Locate the cell with the specified text and output its [x, y] center coordinate. 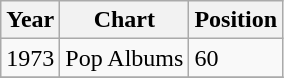
Pop Albums [124, 58]
1973 [30, 58]
Chart [124, 20]
Position [236, 20]
Year [30, 20]
60 [236, 58]
